Return the [x, y] coordinate for the center point of the cell that contains the specified text.  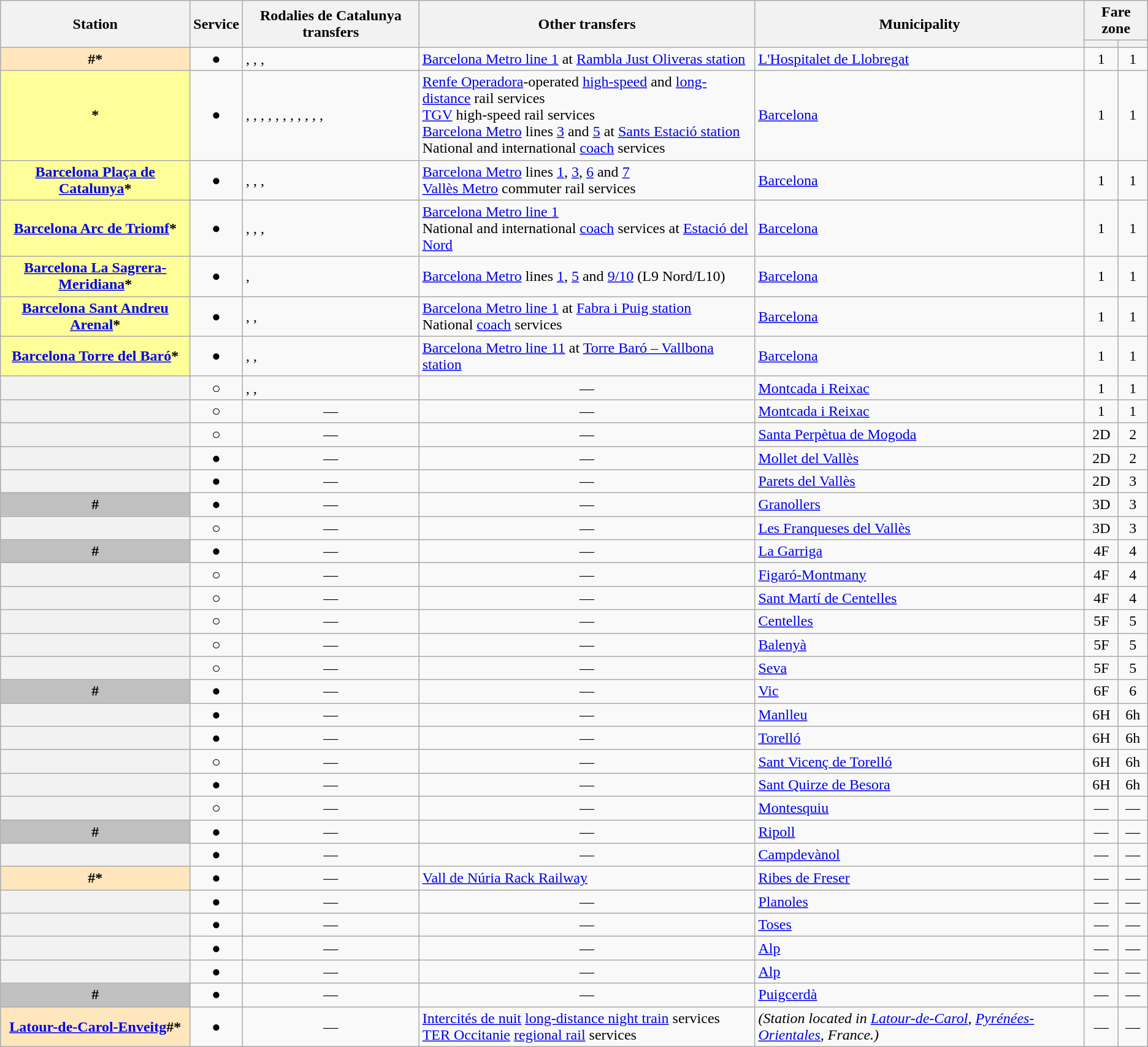
6 [1133, 691]
Manlleu [920, 715]
Figaró-Montmany [920, 575]
Mollet del Vallès [920, 458]
Santa Perpètua de Mogoda [920, 434]
Les Franqueses del Vallès [920, 528]
Ribes de Freser [920, 878]
Granollers [920, 505]
Campdevànol [920, 855]
Barcelona Metro line 1 at Fabra i Puig station National coach services [587, 316]
Sant Martí de Centelles [920, 598]
Intercités de nuit long-distance night train services TER Occitanie regional rail services [587, 1027]
, , , , , , , , , , , [331, 115]
Centelles [920, 621]
L'Hospitalet de Llobregat [920, 59]
Torelló [920, 738]
Station [96, 24]
Vic [920, 691]
(Station located in Latour-de-Carol, Pyrénées-Orientales, France.) [920, 1027]
Toses [920, 925]
Rodalies de Catalunya transfers [331, 24]
Barcelona Arc de Triomf* [96, 228]
Service [216, 24]
Seva [920, 668]
Barcelona Plaça de Catalunya* [96, 180]
Montesquiu [920, 808]
* [96, 115]
Parets del Vallès [920, 481]
Barcelona Metro line 1 National and international coach services at Estació del Nord [587, 228]
Barcelona Metro line 1 at Rambla Just Oliveras station [587, 59]
, [331, 276]
Puigcerdà [920, 995]
Other transfers [587, 24]
Balenyà [920, 645]
Planoles [920, 902]
Barcelona Torre del Baró* [96, 356]
La Garriga [920, 551]
6F [1101, 691]
Ripoll [920, 831]
Barcelona La Sagrera-Meridiana* [96, 276]
Barcelona Metro line 11 at Torre Baró – Vallbona station [587, 356]
Municipality [920, 24]
Sant Vicenç de Torelló [920, 761]
Barcelona Metro lines 1, 3, 6 and 7 Vallès Metro commuter rail services [587, 180]
Sant Quirze de Besora [920, 784]
Fare zone [1116, 21]
Barcelona Sant Andreu Arenal* [96, 316]
Latour-de-Carol-Enveitg#* [96, 1027]
Vall de Núria Rack Railway [587, 878]
Barcelona Metro lines 1, 5 and 9/10 (L9 Nord/L10) [587, 276]
